Capture the cell that displays the provided text and extract its (X, Y) central coordinate. 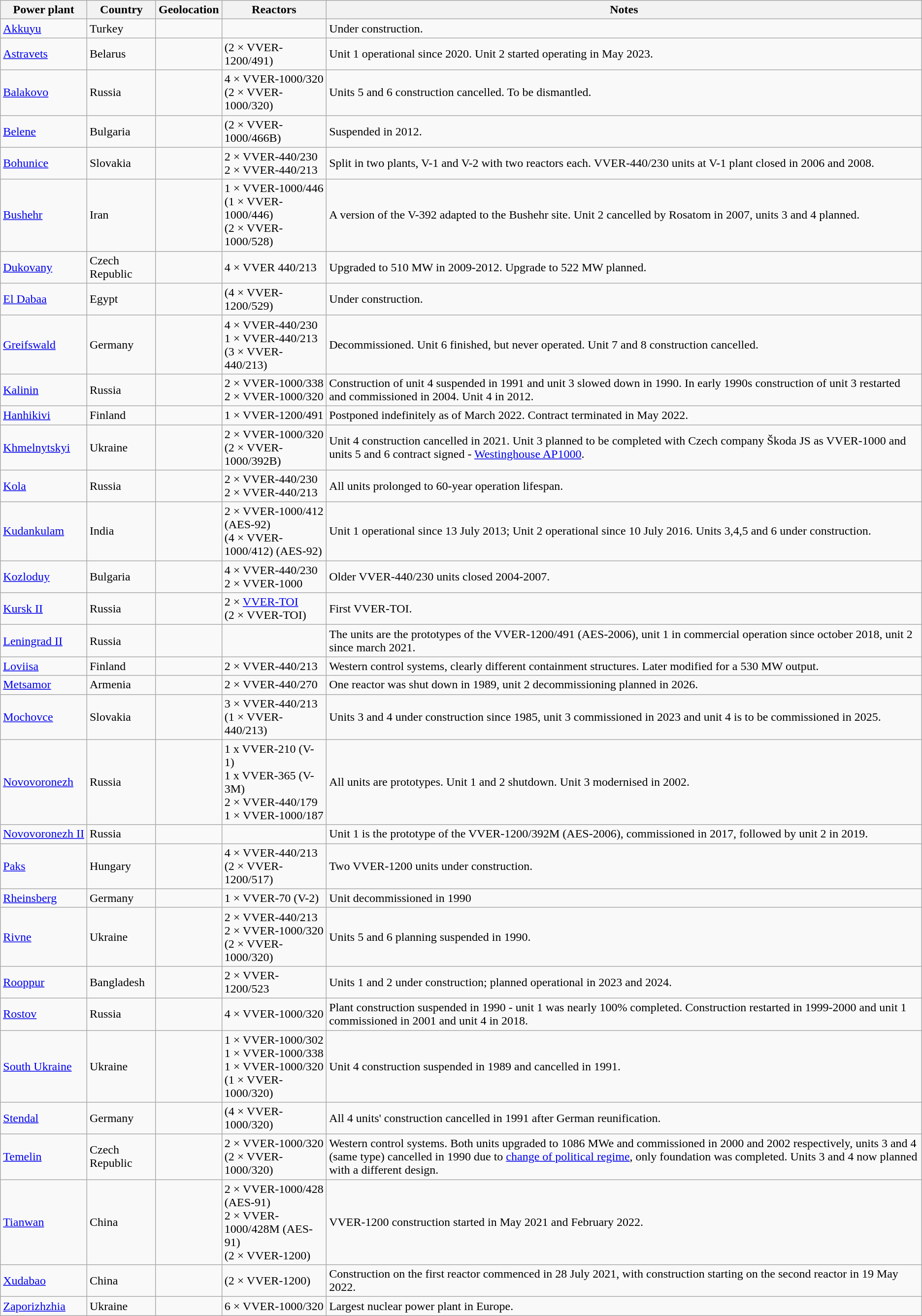
2 × VVER- 1200/523 (274, 982)
Rooppur (44, 982)
Akkuyu (44, 29)
Dukovany (44, 267)
4 × VVER-1000/320 (2 × VVER-1000/320) (274, 93)
Geolocation (189, 10)
Astravets (44, 54)
Power plant (44, 10)
Unit 4 construction suspended in 1989 and cancelled in 1991. (625, 1066)
Unit 1 operational since 13 July 2013; Unit 2 operational since 10 July 2016. Units 3,4,5 and 6 under construction. (625, 532)
(4 × VVER-1200/529) (274, 299)
Largest nuclear power plant in Europe. (625, 1306)
Novovoronezh (44, 782)
Belarus (121, 54)
Novovoronezh II (44, 834)
Rostov (44, 1014)
2 × VVER-1000/320 (2 × VVER-1000/392B) (274, 447)
Upgraded to 510 MW in 2009-2012. Upgrade to 522 MW planned. (625, 267)
2 × VVER-1000/412 (AES-92) (4 × VVER-1000/412) (AES-92) (274, 532)
(2 × VVER-1200) (274, 1281)
1 × VVER-1000/446(1 × VVER-1000/446)(2 × VVER-1000/528) (274, 215)
Egypt (121, 299)
Postponed indefinitely as of March 2022. Contract terminated in May 2022. (625, 415)
2 × VVER-440/213 2 × VVER-1000/320 (2 × VVER-1000/320) (274, 936)
Rheinsberg (44, 898)
4 × VVER-440/213 (2 × VVER-1200/517) (274, 866)
6 × VVER-1000/320 (274, 1306)
4 × VVER 440/213 (274, 267)
All 4 units' construction cancelled in 1991 after German reunification. (625, 1119)
(2 × VVER-1200/491) (274, 54)
Units 5 and 6 construction cancelled. To be dismantled. (625, 93)
Kalinin (44, 390)
VVER-1200 construction started in May 2021 and February 2022. (625, 1222)
Belene (44, 131)
All units are prototypes. Unit 1 and 2 shutdown. Unit 3 modernised in 2002. (625, 782)
Rivne (44, 936)
Turkey (121, 29)
All units prolonged to 60-year operation lifespan. (625, 486)
(2 × VVER-1000/466B) (274, 131)
1 × VVER-1200/491 (274, 415)
El Dabaa (44, 299)
4 × VVER-440/230 2 × VVER-1000 (274, 577)
Hanhikivi (44, 415)
Unit 1 is the prototype of the VVER-1200/392M (AES-2006), commissioned in 2017, followed by unit 2 in 2019. (625, 834)
Metsamor (44, 685)
South Ukraine (44, 1066)
Unit 1 operational since 2020. Unit 2 started operating in May 2023. (625, 54)
Zaporizhzhia (44, 1306)
2 × VVER-TOI(2 × VVER-TOI) (274, 609)
(4 × VVER-1000/320) (274, 1119)
Hungary (121, 866)
Reactors (274, 10)
Units 3 and 4 under construction since 1985, unit 3 commissioned in 2023 and unit 4 is to be commissioned in 2025. (625, 717)
Country (121, 10)
Temelin (44, 1157)
Units 5 and 6 planning suspended in 1990. (625, 936)
The units are the prototypes of the VVER-1200/491 (AES-2006), unit 1 in commercial operation since october 2018, unit 2 since march 2021. (625, 641)
Kozloduy (44, 577)
3 × VVER-440/213 (1 × VVER-440/213) (274, 717)
Bangladesh (121, 982)
Kudankulam (44, 532)
2 × VVER-1000/338 2 × VVER-1000/320 (274, 390)
1 x VVER-210 (V-1)1 x VVER-365 (V-3M)2 × VVER-440/179 1 × VVER-1000/187 (274, 782)
Western control systems, clearly different containment structures. Later modified for a 530 MW output. (625, 666)
Balakovo (44, 93)
Stendal (44, 1119)
Suspended in 2012. (625, 131)
2 × VVER-440/270 (274, 685)
Iran (121, 215)
A version of the V-392 adapted to the Bushehr site. Unit 2 cancelled by Rosatom in 2007, units 3 and 4 planned. (625, 215)
Bushehr (44, 215)
2 × VVER-1000/428 (AES-91) 2 × VVER-1000/428M (AES-91) (2 × VVER-1200) (274, 1222)
Older VVER-440/230 units closed 2004-2007. (625, 577)
One reactor was shut down in 1989, unit 2 decommissioning planned in 2026. (625, 685)
Tianwan (44, 1222)
Construction on the first reactor commenced in 28 July 2021, with construction starting on the second reactor in 19 May 2022. (625, 1281)
Notes (625, 10)
Unit decommissioned in 1990 (625, 898)
Leningrad II (44, 641)
Kola (44, 486)
Greifswald (44, 345)
Armenia (121, 685)
4 × VVER-440/230 1 × VVER-440/213 (3 × VVER-440/213) (274, 345)
1 × VVER-70 (V-2) (274, 898)
Loviisa (44, 666)
Khmelnytskyi (44, 447)
Mochovce (44, 717)
Split in two plants, V-1 and V-2 with two reactors each. VVER-440/230 units at V-1 plant closed in 2006 and 2008. (625, 163)
India (121, 532)
Xudabao (44, 1281)
Two VVER-1200 units under construction. (625, 866)
2 × VVER-1000/320(2 × VVER-1000/320) (274, 1157)
1 × VVER-1000/302 1 × VVER-1000/338 1 × VVER-1000/320 (1 × VVER-1000/320) (274, 1066)
Paks (44, 866)
4 × VVER-1000/320 (274, 1014)
Units 1 and 2 under construction; planned operational in 2023 and 2024. (625, 982)
Decommissioned. Unit 6 finished, but never operated. Unit 7 and 8 construction cancelled. (625, 345)
First VVER-TOI. (625, 609)
Bohunice (44, 163)
2 × VVER-440/213 (274, 666)
Kursk II (44, 609)
